Detect which cell encompasses the target text, then output its (x, y) center coordinate. 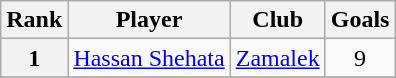
Rank (34, 20)
1 (34, 58)
Goals (360, 20)
9 (360, 58)
Club (278, 20)
Hassan Shehata (149, 58)
Zamalek (278, 58)
Player (149, 20)
